For the text-containing cell, return its midpoint in [x, y] coordinate format. 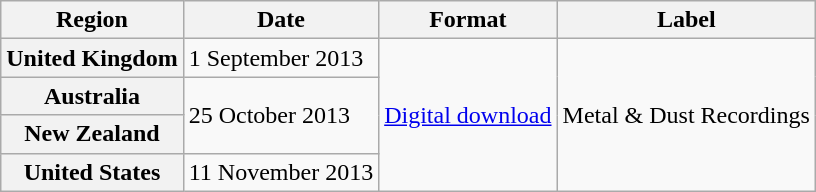
Label [686, 20]
25 October 2013 [280, 115]
Format [468, 20]
Date [280, 20]
Australia [92, 96]
Region [92, 20]
1 September 2013 [280, 58]
Metal & Dust Recordings [686, 115]
Digital download [468, 115]
New Zealand [92, 134]
United Kingdom [92, 58]
United States [92, 172]
11 November 2013 [280, 172]
